Search for the cell housing the specified text and yield its [X, Y] center coordinate. 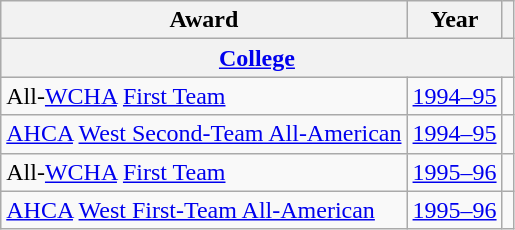
AHCA West Second-Team All-American [204, 134]
Year [454, 20]
College [257, 58]
AHCA West First-Team All-American [204, 210]
Award [204, 20]
